Return (X, Y) of the center of cell containing provided text 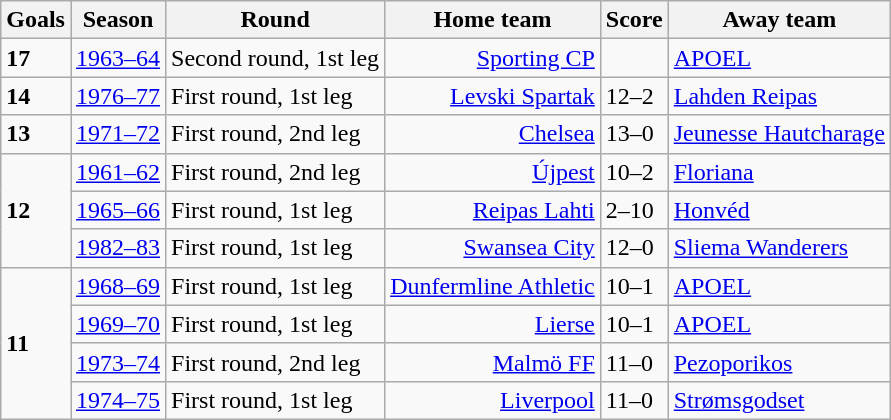
Sporting CP (493, 58)
Reipas Lahti (493, 210)
1971–72 (118, 134)
1982–83 (118, 248)
Lierse (493, 324)
Round (276, 20)
Goals (36, 20)
Away team (779, 20)
12 (36, 210)
17 (36, 58)
Sliema Wanderers (779, 248)
1961–62 (118, 172)
Second round, 1st leg (276, 58)
14 (36, 96)
13 (36, 134)
1973–74 (118, 362)
Pezoporikos (779, 362)
Jeunesse Hautcharage (779, 134)
13–0 (634, 134)
1965–66 (118, 210)
Liverpool (493, 400)
Score (634, 20)
1969–70 (118, 324)
Season (118, 20)
Swansea City (493, 248)
Home team (493, 20)
1963–64 (118, 58)
11 (36, 343)
12–2 (634, 96)
Malmö FF (493, 362)
12–0 (634, 248)
Floriana (779, 172)
1968–69 (118, 286)
Strømsgodset (779, 400)
Honvéd (779, 210)
Lahden Reipas (779, 96)
Újpest (493, 172)
1976–77 (118, 96)
Dunfermline Athletic (493, 286)
1974–75 (118, 400)
2–10 (634, 210)
Levski Spartak (493, 96)
Chelsea (493, 134)
10–2 (634, 172)
